Return [X, Y] of the center of cell containing provided text 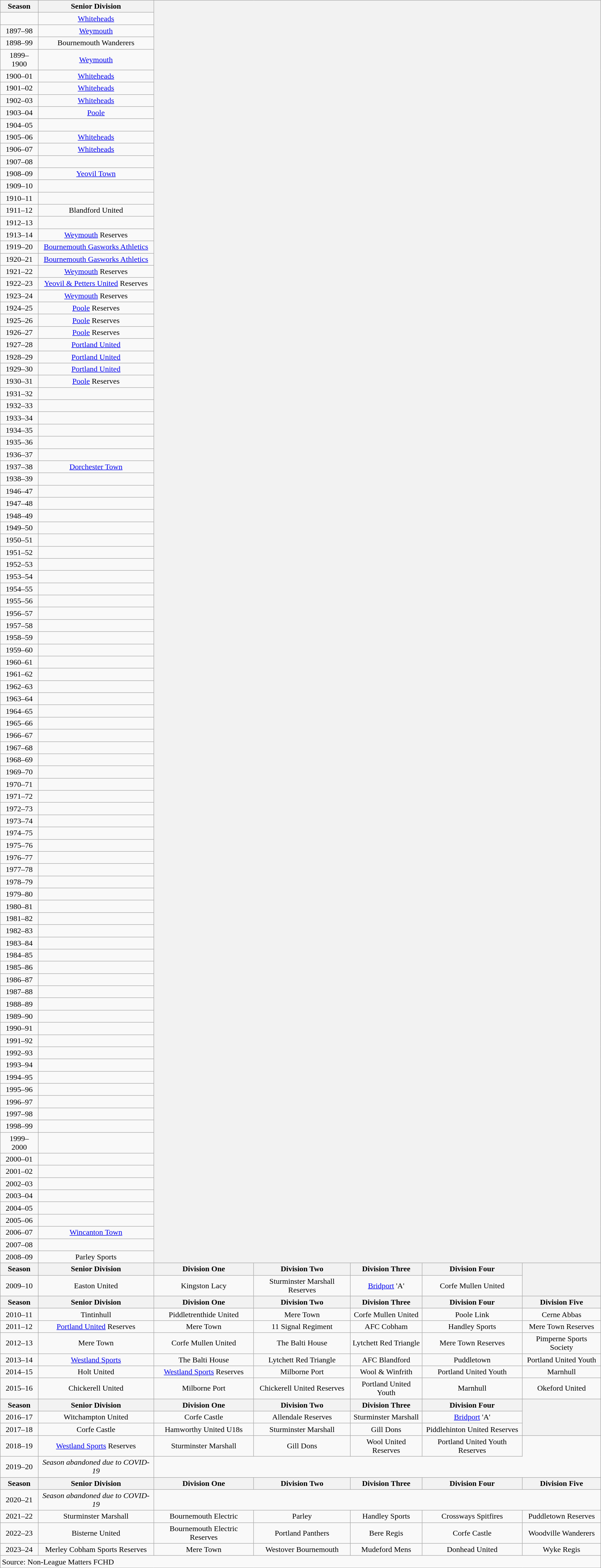
AFC Cobham [386, 1326]
Allendale Reserves [302, 1417]
Parley Sports [96, 1257]
2003–04 [19, 1196]
2005–06 [19, 1220]
1968–69 [19, 760]
1957–58 [19, 626]
2004–05 [19, 1208]
Dorchester Town [96, 467]
1984–85 [19, 955]
1897–98 [19, 31]
Bere Regis [386, 1533]
2019–20 [19, 1467]
Woodville Wanderers [562, 1533]
1982–83 [19, 931]
2007–08 [19, 1245]
1973–74 [19, 821]
1906–07 [19, 149]
1971–72 [19, 797]
1959–60 [19, 650]
1990–91 [19, 1028]
2001–02 [19, 1172]
1966–67 [19, 735]
Merley Cobham Sports Reserves [96, 1549]
1991–92 [19, 1041]
1976–77 [19, 857]
1955–56 [19, 601]
1954–55 [19, 589]
1965–66 [19, 723]
Source: Non-League Matters FCHD [300, 1562]
Parley [302, 1516]
Piddlehinton United Reserves [472, 1429]
1931–32 [19, 394]
2021–22 [19, 1516]
1979–80 [19, 894]
Chickerell United Reserves [302, 1388]
1910–11 [19, 198]
Westover Bournemouth [302, 1549]
1949–50 [19, 528]
1995–96 [19, 1089]
1960–61 [19, 662]
Easton United [96, 1286]
2014–15 [19, 1372]
2015–16 [19, 1388]
1998–99 [19, 1126]
1951–52 [19, 552]
2022–23 [19, 1533]
1953–54 [19, 577]
1905–06 [19, 137]
1975–76 [19, 845]
2006–07 [19, 1232]
Wincanton Town [96, 1232]
1961–62 [19, 674]
1983–84 [19, 943]
1985–86 [19, 967]
Kingston Lacy [204, 1286]
1974–75 [19, 833]
Piddletrenthide United [204, 1314]
1913–14 [19, 235]
1996–97 [19, 1102]
1952–53 [19, 565]
1946–47 [19, 491]
Poole Link [472, 1314]
1950–51 [19, 540]
1936–37 [19, 455]
1980–81 [19, 906]
1902–03 [19, 100]
Witchampton United [96, 1417]
1962–63 [19, 686]
AFC Blandford [386, 1360]
Chickerell United [96, 1388]
Crossways Spitfires [472, 1516]
1933–34 [19, 418]
1937–38 [19, 467]
1903–04 [19, 113]
2009–10 [19, 1286]
11 Signal Regiment [302, 1326]
1994–95 [19, 1077]
Puddletown Reserves [562, 1516]
1919–20 [19, 247]
Hamworthy United U18s [204, 1429]
Puddletown [472, 1360]
1925–26 [19, 320]
1926–27 [19, 332]
Portland United Reserves [96, 1326]
Portland Panthers [302, 1533]
Cerne Abbas [562, 1314]
Poole [96, 113]
1904–05 [19, 125]
Wool United Reserves [386, 1446]
1958–59 [19, 638]
1964–65 [19, 711]
Bournemouth Electric [204, 1516]
Pimperne Sports Society [562, 1343]
1986–87 [19, 980]
Wyke Regis [562, 1549]
1993–94 [19, 1065]
Donhead United [472, 1549]
1977–78 [19, 870]
1898–99 [19, 43]
2011–12 [19, 1326]
Sturminster Marshall Reserves [302, 1286]
Wool & Winfrith [386, 1372]
1908–09 [19, 174]
1963–64 [19, 699]
1978–79 [19, 882]
1927–28 [19, 345]
2020–21 [19, 1500]
Portland United Youth Reserves [472, 1446]
1969–70 [19, 772]
2002–03 [19, 1184]
1924–25 [19, 308]
1911–12 [19, 210]
2013–14 [19, 1360]
1967–68 [19, 748]
Westland Sports [96, 1360]
1930–31 [19, 381]
2000–01 [19, 1159]
Bisterne United [96, 1533]
1909–10 [19, 186]
Yeovil & Petters United Reserves [96, 284]
1900–01 [19, 76]
2008–09 [19, 1257]
Bournemouth Electric Reserves [204, 1533]
1899–1900 [19, 60]
1938–39 [19, 479]
2023–24 [19, 1549]
Blandford United [96, 210]
1932–33 [19, 406]
2012–13 [19, 1343]
1988–89 [19, 1004]
1921–22 [19, 271]
1929–30 [19, 369]
1989–90 [19, 1016]
2017–18 [19, 1429]
1935–36 [19, 442]
Mudeford Mens [386, 1549]
1912–13 [19, 223]
1948–49 [19, 516]
1928–29 [19, 357]
1992–93 [19, 1053]
Holt United [96, 1372]
2016–17 [19, 1417]
2010–11 [19, 1314]
1972–73 [19, 809]
1934–35 [19, 430]
1947–48 [19, 503]
Yeovil Town [96, 174]
1999–2000 [19, 1143]
1901–02 [19, 88]
1956–57 [19, 613]
Tintinhull [96, 1314]
1920–21 [19, 259]
2018–19 [19, 1446]
1922–23 [19, 284]
1981–82 [19, 918]
1987–88 [19, 992]
1923–24 [19, 296]
1907–08 [19, 161]
Bournemouth Wanderers [96, 43]
Okeford United [562, 1388]
1997–98 [19, 1114]
1970–71 [19, 784]
